Find where the given text appears and provide that cell's center as (x, y) coordinate. 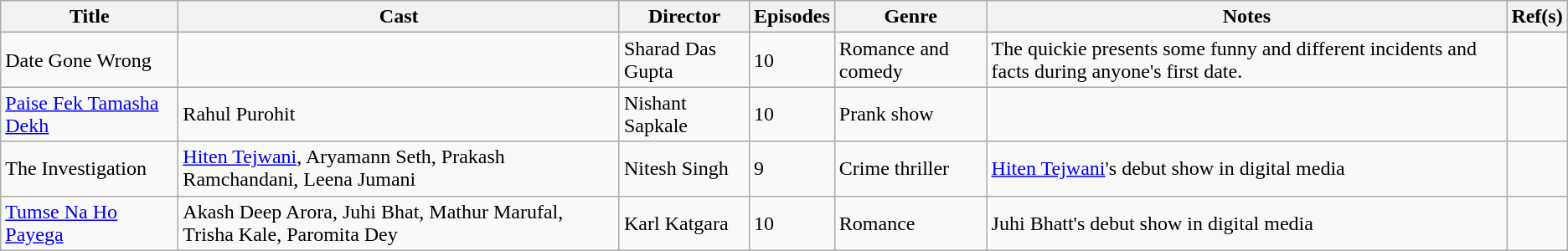
Notes (1246, 17)
Sharad Das Gupta (683, 60)
Rahul Purohit (399, 114)
Karl Katgara (683, 223)
Genre (910, 17)
Nitesh Singh (683, 169)
Crime thriller (910, 169)
Prank show (910, 114)
9 (792, 169)
Nishant Sapkale (683, 114)
Ref(s) (1537, 17)
Title (90, 17)
Juhi Bhatt's debut show in digital media (1246, 223)
Romance and comedy (910, 60)
Hiten Tejwani, Aryamann Seth, Prakash Ramchandani, Leena Jumani (399, 169)
Tumse Na Ho Payega (90, 223)
Episodes (792, 17)
Cast (399, 17)
Romance (910, 223)
Paise Fek Tamasha Dekh (90, 114)
Akash Deep Arora, Juhi Bhat, Mathur Marufal, Trisha Kale, Paromita Dey (399, 223)
Hiten Tejwani's debut show in digital media (1246, 169)
Date Gone Wrong (90, 60)
The quickie presents some funny and different incidents and facts during anyone's first date. (1246, 60)
Director (683, 17)
The Investigation (90, 169)
